From the cell containing the given text, extract its center point as (X, Y) coordinate. 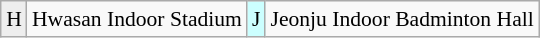
Jeonju Indoor Badminton Hall (402, 19)
H (14, 19)
Hwasan Indoor Stadium (137, 19)
J (256, 19)
